For the text-containing cell, return its midpoint in (x, y) coordinate format. 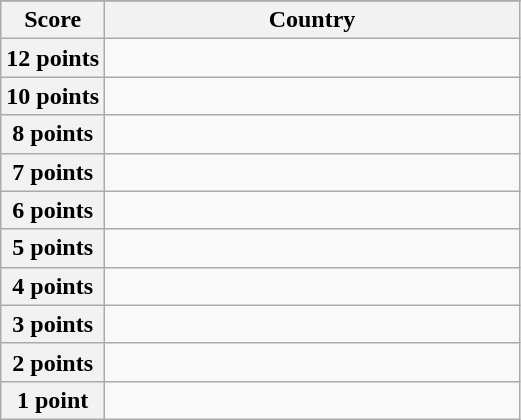
Country (312, 20)
Score (53, 20)
12 points (53, 58)
3 points (53, 324)
4 points (53, 286)
1 point (53, 400)
6 points (53, 210)
8 points (53, 134)
10 points (53, 96)
2 points (53, 362)
5 points (53, 248)
7 points (53, 172)
